Provide the (X, Y) coordinate of the cell's center where the given text is located.  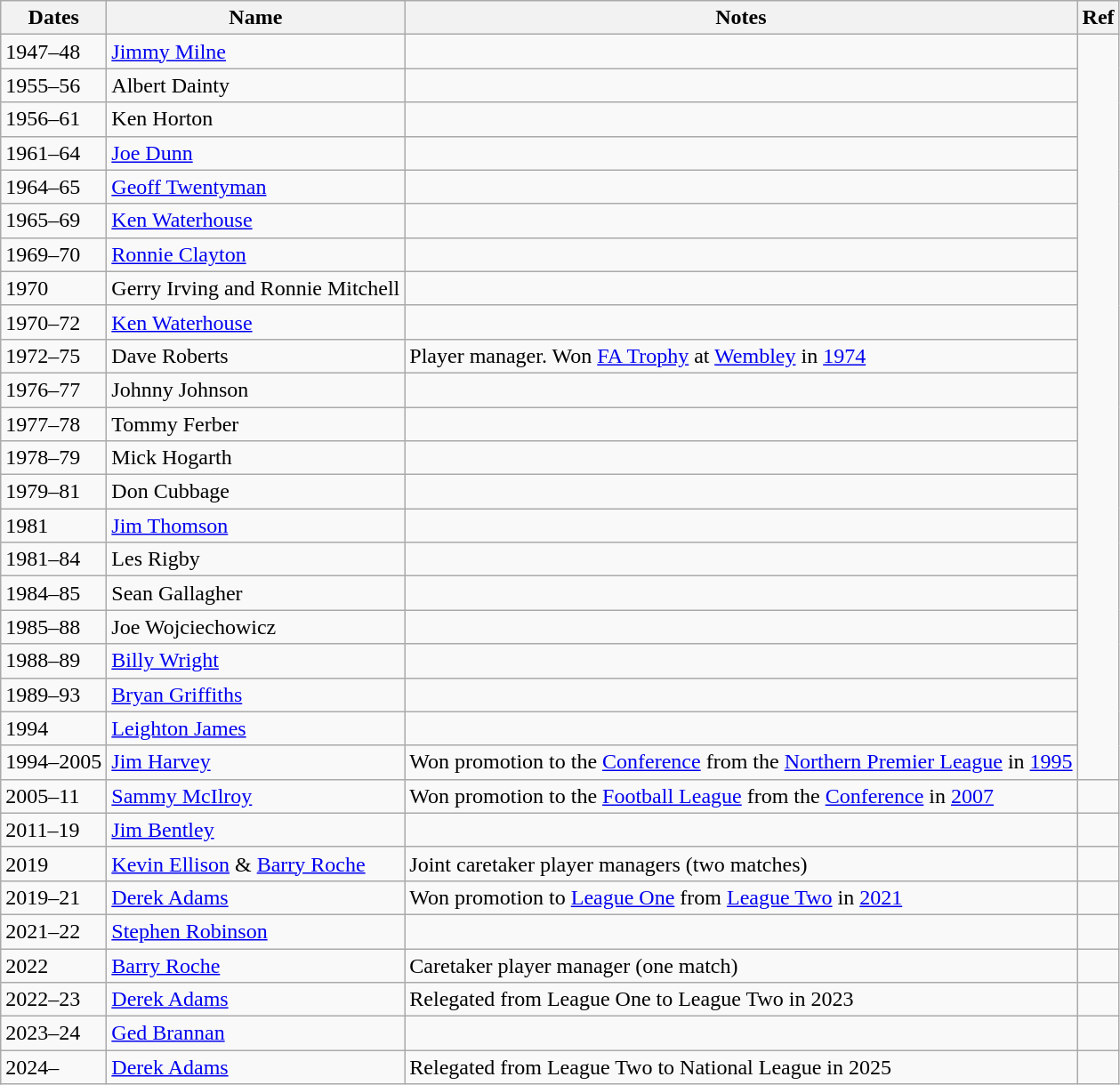
2024– (53, 1067)
Geoff Twentyman (256, 187)
Joint caretaker player managers (two matches) (741, 864)
1970–72 (53, 322)
Won promotion to the Conference from the Northern Premier League in 1995 (741, 762)
Barry Roche (256, 965)
Kevin Ellison & Barry Roche (256, 864)
1970 (53, 288)
Sean Gallagher (256, 593)
Jim Harvey (256, 762)
Ronnie Clayton (256, 254)
Jimmy Milne (256, 52)
1989–93 (53, 695)
Won promotion to League One from League Two in 2021 (741, 897)
Joe Dunn (256, 153)
Gerry Irving and Ronnie Mitchell (256, 288)
Stephen Robinson (256, 931)
1994–2005 (53, 762)
1978–79 (53, 458)
1988–89 (53, 661)
1976–77 (53, 390)
1984–85 (53, 593)
Billy Wright (256, 661)
Ken Horton (256, 119)
Player manager. Won FA Trophy at Wembley in 1974 (741, 356)
Name (256, 18)
Johnny Johnson (256, 390)
Mick Hogarth (256, 458)
Joe Wojciechowicz (256, 627)
1955–56 (53, 85)
Bryan Griffiths (256, 695)
Les Rigby (256, 559)
1981–84 (53, 559)
1977–78 (53, 424)
Leighton James (256, 728)
1979–81 (53, 492)
Ref (1098, 18)
Jim Thomson (256, 526)
1985–88 (53, 627)
Jim Bentley (256, 830)
2022 (53, 965)
Relegated from League Two to National League in 2025 (741, 1067)
1981 (53, 526)
2022–23 (53, 1000)
Ged Brannan (256, 1033)
Dates (53, 18)
Caretaker player manager (one match) (741, 965)
Don Cubbage (256, 492)
Sammy McIlroy (256, 796)
2023–24 (53, 1033)
Dave Roberts (256, 356)
Albert Dainty (256, 85)
1956–61 (53, 119)
1969–70 (53, 254)
1994 (53, 728)
1965–69 (53, 221)
1972–75 (53, 356)
1964–65 (53, 187)
2021–22 (53, 931)
2005–11 (53, 796)
2019–21 (53, 897)
2011–19 (53, 830)
Won promotion to the Football League from the Conference in 2007 (741, 796)
Tommy Ferber (256, 424)
Notes (741, 18)
2019 (53, 864)
Relegated from League One to League Two in 2023 (741, 1000)
1947–48 (53, 52)
1961–64 (53, 153)
